Return (X, Y) of the center of cell containing provided text 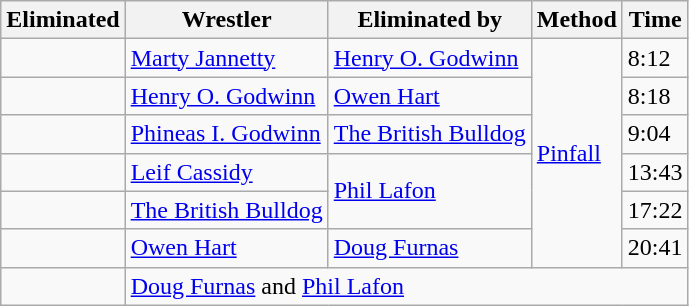
Method (576, 20)
20:41 (655, 248)
13:43 (655, 172)
Leif Cassidy (226, 172)
Eliminated by (430, 20)
Eliminated (63, 20)
Marty Jannetty (226, 58)
8:18 (655, 96)
17:22 (655, 210)
Time (655, 20)
Doug Furnas and Phil Lafon (406, 286)
8:12 (655, 58)
Phineas I. Godwinn (226, 134)
9:04 (655, 134)
Doug Furnas (430, 248)
Phil Lafon (430, 191)
Wrestler (226, 20)
Pinfall (576, 153)
